Capture the cell that displays the provided text and extract its (x, y) central coordinate. 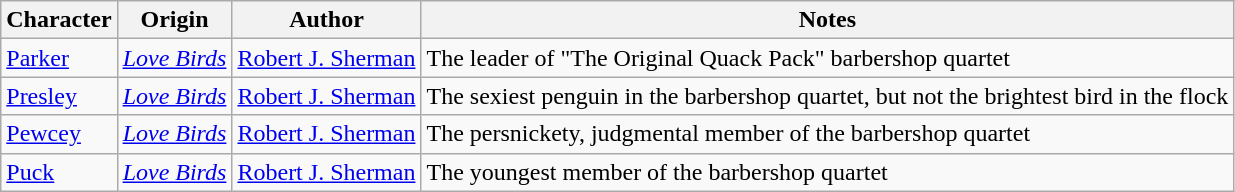
Author (326, 20)
Puck (59, 172)
The leader of "The Original Quack Pack" barbershop quartet (828, 58)
Parker (59, 58)
The youngest member of the barbershop quartet (828, 172)
The sexiest penguin in the barbershop quartet, but not the brightest bird in the flock (828, 96)
Pewcey (59, 134)
Presley (59, 96)
Character (59, 20)
The persnickety, judgmental member of the barbershop quartet (828, 134)
Notes (828, 20)
Origin (174, 20)
